Find where the given text appears and provide that cell's center as (x, y) coordinate. 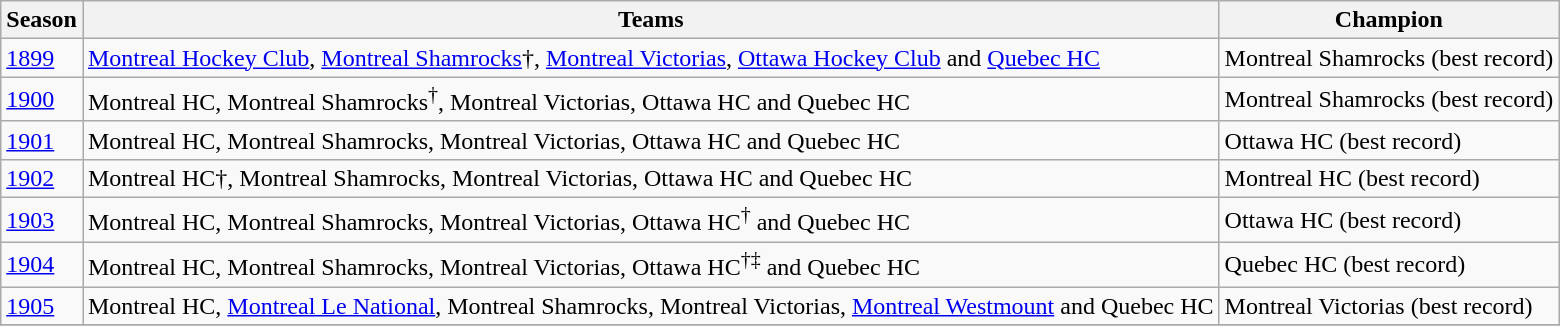
1902 (42, 178)
Season (42, 20)
Montreal HC, Montreal Shamrocks, Montreal Victorias, Ottawa HC†‡ and Quebec HC (650, 264)
Montreal Hockey Club, Montreal Shamrocks†, Montreal Victorias, Ottawa Hockey Club and Quebec HC (650, 58)
Montreal HC, Montreal Shamrocks†, Montreal Victorias, Ottawa HC and Quebec HC (650, 100)
Teams (650, 20)
1900 (42, 100)
1899 (42, 58)
1903 (42, 220)
Champion (1389, 20)
Montreal HC (best record) (1389, 178)
Montreal HC, Montreal Shamrocks, Montreal Victorias, Ottawa HC and Quebec HC (650, 140)
1901 (42, 140)
Montreal HC, Montreal Le National, Montreal Shamrocks, Montreal Victorias, Montreal Westmount and Quebec HC (650, 306)
1905 (42, 306)
Montreal HC†, Montreal Shamrocks, Montreal Victorias, Ottawa HC and Quebec HC (650, 178)
Quebec HC (best record) (1389, 264)
1904 (42, 264)
Montreal Victorias (best record) (1389, 306)
Montreal HC, Montreal Shamrocks, Montreal Victorias, Ottawa HC† and Quebec HC (650, 220)
